Detect which cell encompasses the target text, then output its [X, Y] center coordinate. 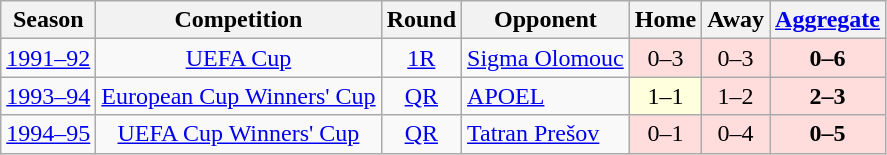
Opponent [546, 20]
0–6 [828, 58]
UEFA Cup Winners' Cup [238, 134]
Aggregate [828, 20]
European Cup Winners' Cup [238, 96]
1994–95 [48, 134]
Home [665, 20]
Away [736, 20]
0–1 [665, 134]
Sigma Olomouc [546, 58]
1–2 [736, 96]
UEFA Cup [238, 58]
Competition [238, 20]
Tatran Prešov [546, 134]
1–1 [665, 96]
1R [421, 58]
Round [421, 20]
1993–94 [48, 96]
1991–92 [48, 58]
2–3 [828, 96]
0–4 [736, 134]
0–5 [828, 134]
APOEL [546, 96]
Season [48, 20]
